Extract the (X, Y) coordinate from the center of the cell holding the provided text.  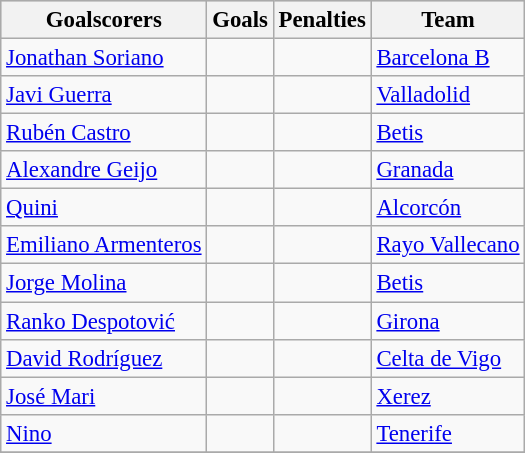
Goals (240, 20)
Emiliano Armenteros (104, 245)
Rubén Castro (104, 133)
Goalscorers (104, 20)
Alcorcón (448, 208)
Quini (104, 208)
Celta de Vigo (448, 358)
David Rodríguez (104, 358)
Ranko Despotović (104, 321)
Barcelona B (448, 58)
Javi Guerra (104, 95)
Granada (448, 170)
Tenerife (448, 433)
Nino (104, 433)
Penalties (322, 20)
Jorge Molina (104, 283)
Team (448, 20)
Girona (448, 321)
Alexandre Geijo (104, 170)
Xerez (448, 396)
Valladolid (448, 95)
José Mari (104, 396)
Jonathan Soriano (104, 58)
Rayo Vallecano (448, 245)
